Locate the cell with the specified text and output its [x, y] center coordinate. 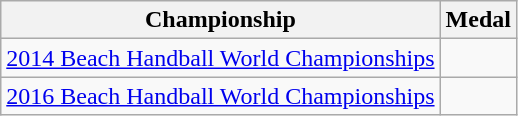
2016 Beach Handball World Championships [220, 96]
2014 Beach Handball World Championships [220, 58]
Medal [478, 20]
Championship [220, 20]
